Find where the given text appears and provide that cell's center as [x, y] coordinate. 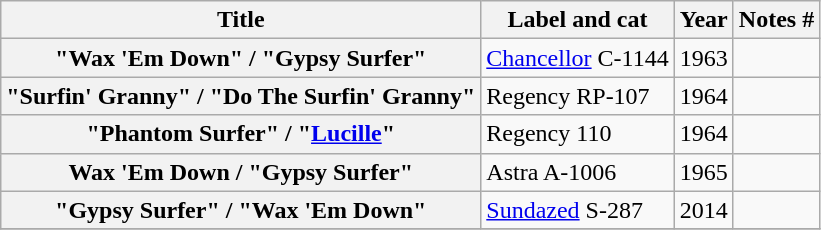
"Wax 'Em Down" / "Gypsy Surfer" [241, 58]
1963 [704, 58]
Title [241, 20]
"Surfin' Granny" / "Do The Surfin' Granny" [241, 96]
Chancellor C-1144 [578, 58]
Astra A-1006 [578, 172]
Year [704, 20]
"Gypsy Surfer" / "Wax 'Em Down" [241, 210]
Wax 'Em Down / "Gypsy Surfer" [241, 172]
Sundazed S-287 [578, 210]
Notes # [776, 20]
Regency 110 [578, 134]
Label and cat [578, 20]
1965 [704, 172]
Regency RP-107 [578, 96]
"Phantom Surfer" / "Lucille" [241, 134]
2014 [704, 210]
